Locate the cell with the specified text and output its (X, Y) center coordinate. 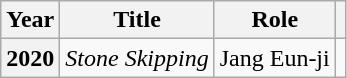
Stone Skipping (137, 58)
Year (30, 20)
Title (137, 20)
Role (274, 20)
Jang Eun-ji (274, 58)
2020 (30, 58)
